Scan for the cell matching the given text and deliver its [X, Y] coordinate at center. 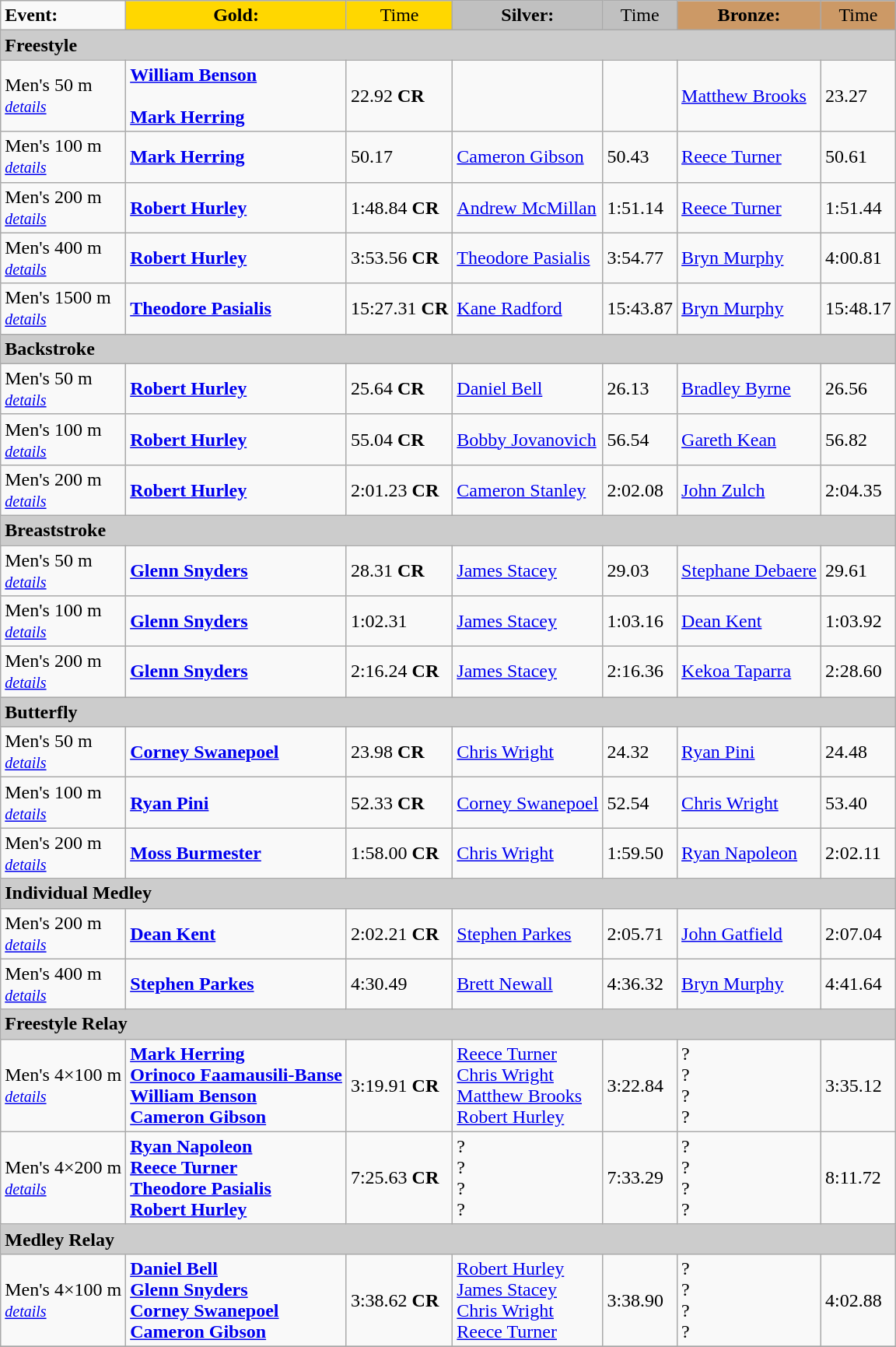
1:59.50 [640, 853]
4:30.49 [399, 984]
52.33 CR [399, 803]
15:48.17 [859, 308]
22.92 CR [399, 96]
24.32 [640, 752]
William BensonMark Herring [236, 96]
Ryan Napoleon [750, 853]
Daniel BellGlenn SnydersCorney SwanepoelCameron Gibson [236, 1300]
26.56 [859, 389]
3:38.62 CR [399, 1300]
Kane Radford [527, 308]
4:36.32 [640, 984]
1:02.31 [399, 621]
Robert HurleyJames StaceyChris WrightReece Turner [527, 1300]
Bradley Byrne [750, 389]
2:16.24 CR [399, 672]
2:01.23 CR [399, 490]
Freestyle Relay [448, 1024]
25.64 CR [399, 389]
Andrew McMillan [527, 207]
Freestyle [448, 45]
29.61 [859, 570]
50.61 [859, 157]
Reece TurnerChris WrightMatthew BrooksRobert Hurley [527, 1085]
24.48 [859, 752]
3:35.12 [859, 1085]
Cameron Gibson [527, 157]
Bobby Jovanovich [527, 439]
7:25.63 CR [399, 1178]
52.54 [640, 803]
Ryan NapoleonReece TurnerTheodore PasialisRobert Hurley [236, 1178]
2:28.60 [859, 672]
1:51.44 [859, 207]
55.04 CR [399, 439]
2:04.35 [859, 490]
23.98 CR [399, 752]
Individual Medley [448, 893]
John Gatfield [750, 934]
1:58.00 CR [399, 853]
2:05.71 [640, 934]
53.40 [859, 803]
John Zulch [750, 490]
Kekoa Taparra [750, 672]
Matthew Brooks [750, 96]
56.54 [640, 439]
1:03.92 [859, 621]
15:43.87 [640, 308]
Medley Relay [448, 1239]
Brett Newall [527, 984]
2:07.04 [859, 934]
1:48.84 CR [399, 207]
2:02.21 CR [399, 934]
Backstroke [448, 349]
Bronze: [750, 16]
3:19.91 CR [399, 1085]
Event: [64, 16]
Gareth Kean [750, 439]
Daniel Bell [527, 389]
4:41.64 [859, 984]
Stephane Debaere [750, 570]
3:38.90 [640, 1300]
23.27 [859, 96]
3:54.77 [640, 258]
Moss Burmester [236, 853]
4:00.81 [859, 258]
Men's 1500 m details [64, 308]
56.82 [859, 439]
28.31 CR [399, 570]
29.03 [640, 570]
Silver: [527, 16]
Breaststroke [448, 530]
Men's 4×200 m details [64, 1178]
1:51.14 [640, 207]
Mark Herring [236, 157]
26.13 [640, 389]
Mark HerringOrinoco Faamausili-BanseWilliam BensonCameron Gibson [236, 1085]
3:22.84 [640, 1085]
4:02.88 [859, 1300]
1:03.16 [640, 621]
Cameron Stanley [527, 490]
50.43 [640, 157]
15:27.31 CR [399, 308]
Butterfly [448, 712]
Gold: [236, 16]
8:11.72 [859, 1178]
7:33.29 [640, 1178]
2:02.11 [859, 853]
2:02.08 [640, 490]
50.17 [399, 157]
3:53.56 CR [399, 258]
2:16.36 [640, 672]
